Return the [X, Y] coordinate for the center point of the cell that contains the specified text.  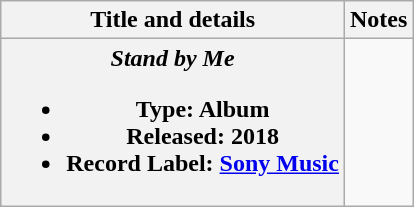
Title and details [173, 20]
Notes [378, 20]
Stand by MeType: AlbumReleased: 2018Record Label: Sony Music [173, 122]
